Identify which cell holds the provided text, then report its (x, y) central coordinate. 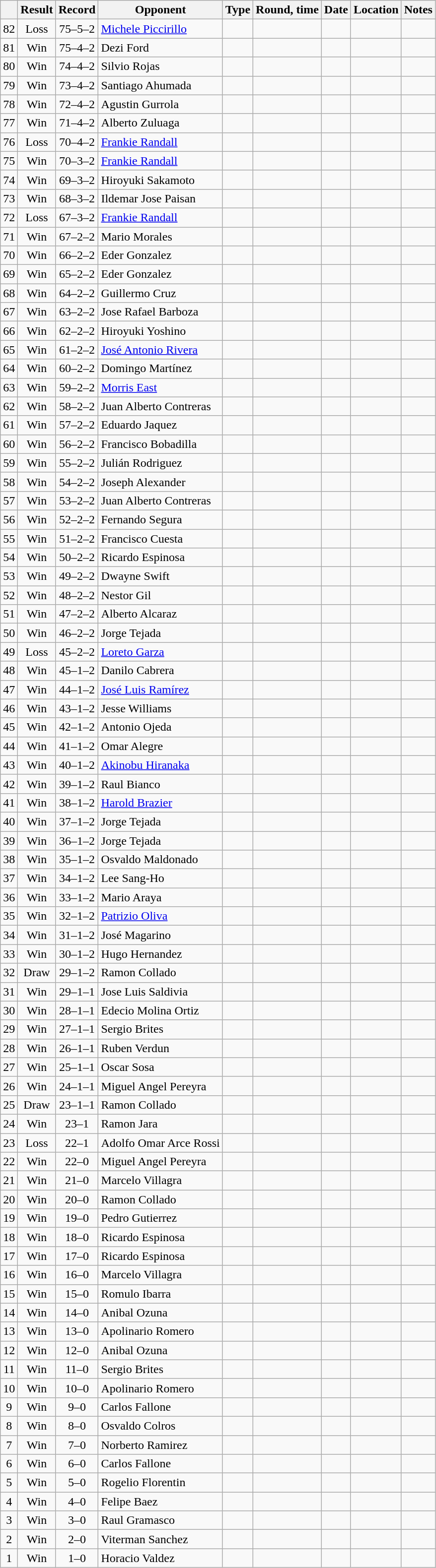
8 (9, 1426)
65 (9, 350)
44–1–2 (77, 690)
64 (9, 369)
15 (9, 1294)
57–2–2 (77, 425)
5 (9, 1483)
55 (9, 538)
27–1–1 (77, 1029)
Jose Rafael Barboza (160, 312)
Domingo Martínez (160, 369)
1–0 (77, 1558)
Edecio Molina Ortiz (160, 1010)
52–2–2 (77, 519)
Horacio Valdez (160, 1558)
66–2–2 (77, 255)
23–1–1 (77, 1105)
17 (9, 1256)
29–1–1 (77, 992)
44 (9, 746)
73–4–2 (77, 85)
José Magarino (160, 935)
68–3–2 (77, 198)
19–0 (77, 1218)
68 (9, 293)
Hiroyuki Sakamoto (160, 180)
3–0 (77, 1520)
Morris East (160, 387)
Akinobu Hiranaka (160, 765)
47–2–2 (77, 614)
12 (9, 1350)
Romulo Ibarra (160, 1294)
Notes (418, 10)
22–0 (77, 1162)
11 (9, 1369)
Hiroyuki Yoshino (160, 331)
12–0 (77, 1350)
39 (9, 841)
67 (9, 312)
75–5–2 (77, 29)
69–3–2 (77, 180)
18 (9, 1237)
29 (9, 1029)
Hugo Hernandez (160, 954)
46–2–2 (77, 633)
46 (9, 708)
Location (376, 10)
51 (9, 614)
Patrizio Oliva (160, 916)
65–2–2 (77, 274)
Mario Morales (160, 237)
35–1–2 (77, 860)
Record (77, 10)
56–2–2 (77, 444)
66 (9, 331)
48 (9, 671)
34 (9, 935)
27 (9, 1067)
20–0 (77, 1199)
43–1–2 (77, 708)
Fernando Segura (160, 519)
Dezi Ford (160, 48)
1 (9, 1558)
Alberto Alcaraz (160, 614)
74 (9, 180)
75 (9, 161)
50 (9, 633)
42 (9, 784)
23–1 (77, 1124)
54 (9, 558)
51–2–2 (77, 538)
15–0 (77, 1294)
Julián Rodriguez (160, 463)
24 (9, 1124)
72 (9, 217)
53–2–2 (77, 501)
Round, time (288, 10)
11–0 (77, 1369)
57 (9, 501)
52 (9, 595)
48–2–2 (77, 595)
Joseph Alexander (160, 482)
29–1–2 (77, 973)
32 (9, 973)
60 (9, 444)
61 (9, 425)
38–1–2 (77, 803)
Jose Luis Saldivia (160, 992)
63–2–2 (77, 312)
16–0 (77, 1275)
58–2–2 (77, 406)
41–1–2 (77, 746)
71 (9, 237)
70–3–2 (77, 161)
Date (336, 10)
7 (9, 1445)
Ruben Verdun (160, 1048)
72–4–2 (77, 104)
Rogelio Florentin (160, 1483)
53 (9, 576)
26 (9, 1086)
45–2–2 (77, 652)
50–2–2 (77, 558)
45–1–2 (77, 671)
Francisco Bobadilla (160, 444)
Eduardo Jaquez (160, 425)
3 (9, 1520)
60–2–2 (77, 369)
Viterman Sanchez (160, 1539)
19 (9, 1218)
40 (9, 821)
25–1–1 (77, 1067)
54–2–2 (77, 482)
Pedro Gutierrez (160, 1218)
23 (9, 1142)
20 (9, 1199)
55–2–2 (77, 463)
37–1–2 (77, 821)
82 (9, 29)
26–1–1 (77, 1048)
81 (9, 48)
69 (9, 274)
18–0 (77, 1237)
17–0 (77, 1256)
José Luis Ramírez (160, 690)
Santiago Ahumada (160, 85)
Raul Bianco (160, 784)
13 (9, 1331)
22–1 (77, 1142)
Omar Alegre (160, 746)
16 (9, 1275)
70–4–2 (77, 142)
9–0 (77, 1407)
58 (9, 482)
33 (9, 954)
14–0 (77, 1313)
71–4–2 (77, 123)
Oscar Sosa (160, 1067)
Michele Piccirillo (160, 29)
Alberto Zuluaga (160, 123)
41 (9, 803)
75–4–2 (77, 48)
Osvaldo Maldonado (160, 860)
36 (9, 897)
Adolfo Omar Arce Rossi (160, 1142)
79 (9, 85)
25 (9, 1105)
6 (9, 1464)
Norberto Ramirez (160, 1445)
Francisco Cuesta (160, 538)
67–3–2 (77, 217)
43 (9, 765)
30–1–2 (77, 954)
31 (9, 992)
Jesse Williams (160, 708)
Ramon Jara (160, 1124)
Agustin Gurrola (160, 104)
67–2–2 (77, 237)
Loreto Garza (160, 652)
49 (9, 652)
10–0 (77, 1388)
38 (9, 860)
62–2–2 (77, 331)
10 (9, 1388)
28 (9, 1048)
35 (9, 916)
Antonio Ojeda (160, 727)
Dwayne Swift (160, 576)
Osvaldo Colros (160, 1426)
76 (9, 142)
34–1–2 (77, 878)
21 (9, 1181)
56 (9, 519)
21–0 (77, 1181)
Silvio Rojas (160, 66)
Lee Sang-Ho (160, 878)
30 (9, 1010)
Opponent (160, 10)
33–1–2 (77, 897)
42–1–2 (77, 727)
61–2–2 (77, 350)
59 (9, 463)
37 (9, 878)
2 (9, 1539)
49–2–2 (77, 576)
36–1–2 (77, 841)
14 (9, 1313)
80 (9, 66)
28–1–1 (77, 1010)
2–0 (77, 1539)
40–1–2 (77, 765)
Result (37, 10)
4–0 (77, 1502)
78 (9, 104)
59–2–2 (77, 387)
13–0 (77, 1331)
31–1–2 (77, 935)
74–4–2 (77, 66)
5–0 (77, 1483)
Guillermo Cruz (160, 293)
70 (9, 255)
Raul Gramasco (160, 1520)
73 (9, 198)
32–1–2 (77, 916)
Type (237, 10)
Danilo Cabrera (160, 671)
José Antonio Rivera (160, 350)
8–0 (77, 1426)
63 (9, 387)
39–1–2 (77, 784)
77 (9, 123)
45 (9, 727)
64–2–2 (77, 293)
7–0 (77, 1445)
22 (9, 1162)
4 (9, 1502)
47 (9, 690)
Harold Brazier (160, 803)
6–0 (77, 1464)
Nestor Gil (160, 595)
Mario Araya (160, 897)
62 (9, 406)
24–1–1 (77, 1086)
Ildemar Jose Paisan (160, 198)
9 (9, 1407)
Felipe Baez (160, 1502)
